Scan for the cell matching the given text and deliver its (X, Y) coordinate at center. 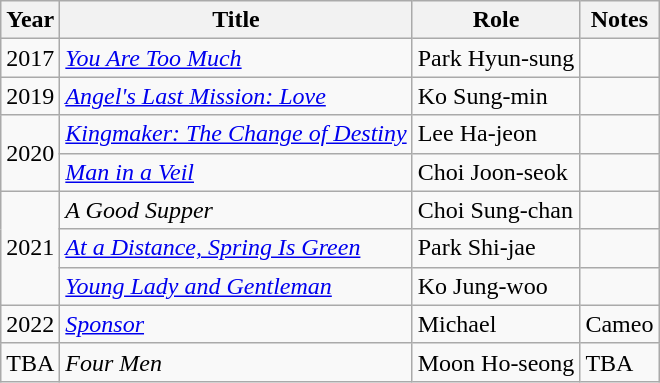
Ko Jung-woo (496, 286)
Michael (496, 324)
You Are Too Much (236, 58)
Choi Joon-seok (496, 172)
Ko Sung-min (496, 96)
2022 (30, 324)
2017 (30, 58)
Title (236, 20)
Kingmaker: The Change of Destiny (236, 134)
Four Men (236, 362)
Year (30, 20)
Angel's Last Mission: Love (236, 96)
2021 (30, 248)
Choi Sung-chan (496, 210)
2020 (30, 153)
Park Hyun-sung (496, 58)
Young Lady and Gentleman (236, 286)
Notes (620, 20)
Sponsor (236, 324)
Cameo (620, 324)
Lee Ha-jeon (496, 134)
Role (496, 20)
Man in a Veil (236, 172)
Park Shi-jae (496, 248)
2019 (30, 96)
A Good Supper (236, 210)
At a Distance, Spring Is Green (236, 248)
Moon Ho-seong (496, 362)
